Pinpoint the cell where the given text exists, returning its [x, y] midpoint coordinate. 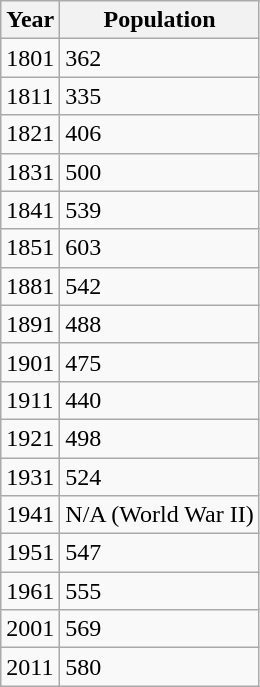
1941 [30, 515]
1921 [30, 438]
539 [160, 210]
569 [160, 629]
335 [160, 96]
475 [160, 362]
1901 [30, 362]
406 [160, 134]
555 [160, 591]
1911 [30, 400]
1801 [30, 58]
1821 [30, 134]
524 [160, 477]
Year [30, 20]
500 [160, 172]
603 [160, 248]
1891 [30, 324]
2001 [30, 629]
440 [160, 400]
1851 [30, 248]
N/A (World War II) [160, 515]
547 [160, 553]
1881 [30, 286]
488 [160, 324]
1931 [30, 477]
1951 [30, 553]
542 [160, 286]
1831 [30, 172]
2011 [30, 667]
1961 [30, 591]
580 [160, 667]
1811 [30, 96]
498 [160, 438]
1841 [30, 210]
362 [160, 58]
Population [160, 20]
